Output the [X, Y] coordinate of the center of the cell containing the given text.  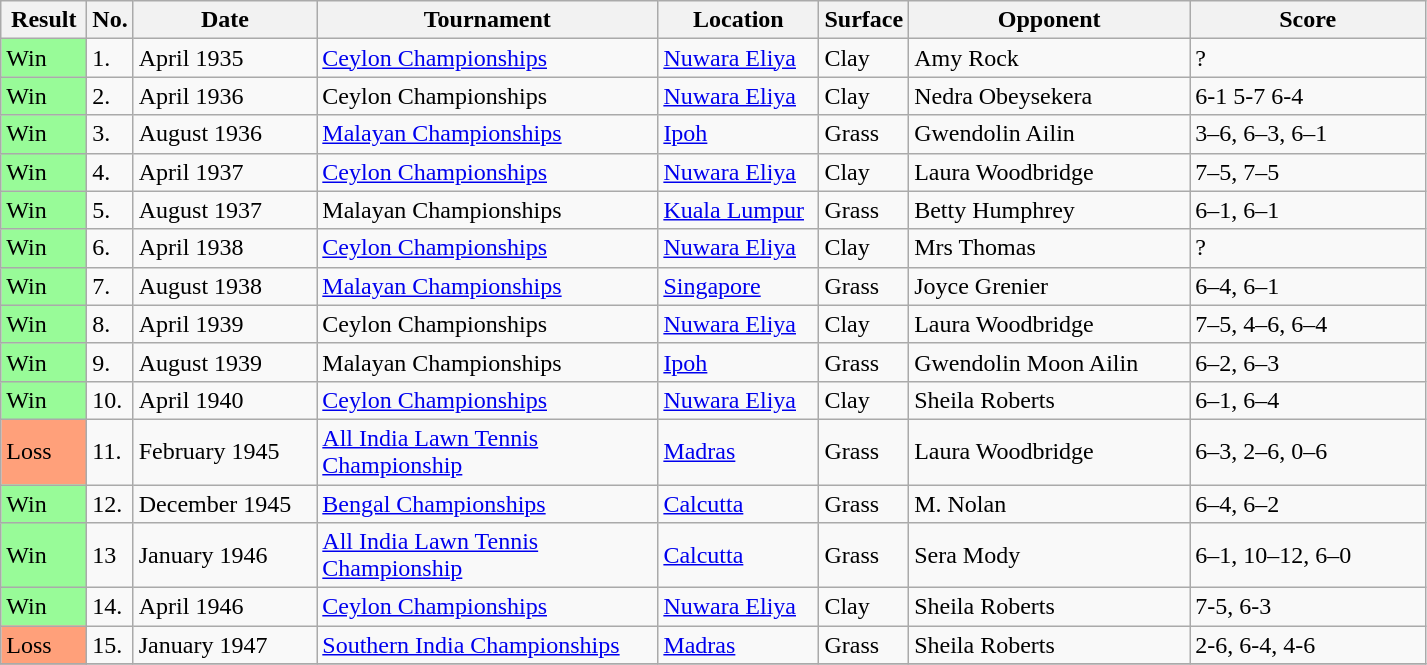
6–4, 6–2 [1308, 503]
Surface [864, 20]
Kuala Lumpur [738, 210]
Nedra Obeysekera [1050, 96]
M. Nolan [1050, 503]
3. [110, 134]
December 1945 [225, 503]
Betty Humphrey [1050, 210]
6–3, 2–6, 0–6 [1308, 452]
February 1945 [225, 452]
10. [110, 400]
6. [110, 248]
August 1936 [225, 134]
Gwendolin Ailin [1050, 134]
6–4, 6–1 [1308, 286]
April 1946 [225, 607]
No. [110, 20]
Result [44, 20]
Score [1308, 20]
2. [110, 96]
Singapore [738, 286]
Tournament [488, 20]
April 1940 [225, 400]
August 1939 [225, 362]
Opponent [1050, 20]
6–2, 6–3 [1308, 362]
5. [110, 210]
January 1947 [225, 645]
Mrs Thomas [1050, 248]
Amy Rock [1050, 58]
Date [225, 20]
7. [110, 286]
August 1938 [225, 286]
Bengal Championships [488, 503]
April 1939 [225, 324]
6–1, 6–1 [1308, 210]
Joyce Grenier [1050, 286]
14. [110, 607]
7-5, 6-3 [1308, 607]
15. [110, 645]
August 1937 [225, 210]
7–5, 7–5 [1308, 172]
Location [738, 20]
April 1935 [225, 58]
9. [110, 362]
6–1, 10–12, 6–0 [1308, 556]
January 1946 [225, 556]
April 1938 [225, 248]
6–1, 6–4 [1308, 400]
Southern India Championships [488, 645]
April 1937 [225, 172]
4. [110, 172]
Gwendolin Moon Ailin [1050, 362]
12. [110, 503]
1. [110, 58]
13 [110, 556]
11. [110, 452]
April 1936 [225, 96]
7–5, 4–6, 6–4 [1308, 324]
6-1 5-7 6-4 [1308, 96]
8. [110, 324]
3–6, 6–3, 6–1 [1308, 134]
2-6, 6-4, 4-6 [1308, 645]
Sera Mody [1050, 556]
